Determine the (X, Y) coordinate at the center of the cell enclosing the given text.  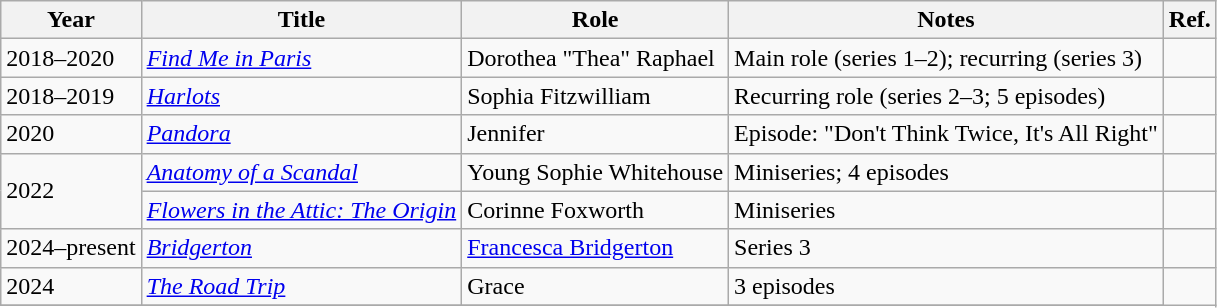
Recurring role (series 2–3; 5 episodes) (946, 96)
Ref. (1190, 20)
Series 3 (946, 248)
Dorothea "Thea" Raphael (596, 58)
Miniseries (946, 210)
Miniseries; 4 episodes (946, 172)
Young Sophie Whitehouse (596, 172)
Bridgerton (302, 248)
2024 (71, 286)
Sophia Fitzwilliam (596, 96)
Year (71, 20)
Pandora (302, 134)
Notes (946, 20)
Flowers in the Attic: The Origin (302, 210)
Main role (series 1–2); recurring (series 3) (946, 58)
2018–2019 (71, 96)
Episode: "Don't Think Twice, It's All Right" (946, 134)
Grace (596, 286)
Corinne Foxworth (596, 210)
3 episodes (946, 286)
Harlots (302, 96)
2024–present (71, 248)
Title (302, 20)
The Road Trip (302, 286)
2020 (71, 134)
Role (596, 20)
Anatomy of a Scandal (302, 172)
2018–2020 (71, 58)
2022 (71, 191)
Francesca Bridgerton (596, 248)
Find Me in Paris (302, 58)
Jennifer (596, 134)
